Determine the (X, Y) coordinate at the center of the cell enclosing the given text.  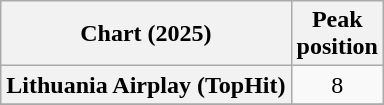
Lithuania Airplay (TopHit) (146, 85)
8 (337, 85)
Chart (2025) (146, 34)
Peakposition (337, 34)
